Detect which cell encompasses the target text, then output its (X, Y) center coordinate. 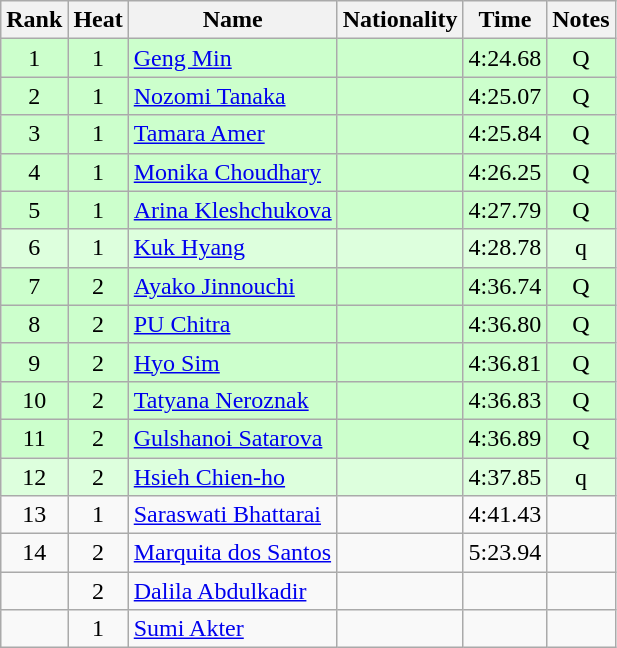
5:23.94 (505, 553)
4:36.89 (505, 438)
Time (505, 20)
Nozomi Tanaka (232, 96)
11 (34, 438)
12 (34, 477)
4:36.74 (505, 286)
4:25.84 (505, 134)
4:36.80 (505, 324)
9 (34, 362)
Name (232, 20)
4:36.81 (505, 362)
6 (34, 248)
Monika Choudhary (232, 172)
4:26.25 (505, 172)
8 (34, 324)
Heat (98, 20)
4:41.43 (505, 515)
14 (34, 553)
4:37.85 (505, 477)
Rank (34, 20)
Arina Kleshchukova (232, 210)
7 (34, 286)
Saraswati Bhattarai (232, 515)
Hsieh Chien-ho (232, 477)
4:27.79 (505, 210)
Nationality (400, 20)
Hyo Sim (232, 362)
4 (34, 172)
4:36.83 (505, 400)
4:24.68 (505, 58)
4:28.78 (505, 248)
4:25.07 (505, 96)
PU Chitra (232, 324)
Gulshanoi Satarova (232, 438)
Tamara Amer (232, 134)
Dalila Abdulkadir (232, 591)
13 (34, 515)
3 (34, 134)
10 (34, 400)
Ayako Jinnouchi (232, 286)
Tatyana Neroznak (232, 400)
Sumi Akter (232, 629)
5 (34, 210)
Marquita dos Santos (232, 553)
Geng Min (232, 58)
Kuk Hyang (232, 248)
Notes (581, 20)
